Capture the cell that displays the provided text and extract its (X, Y) central coordinate. 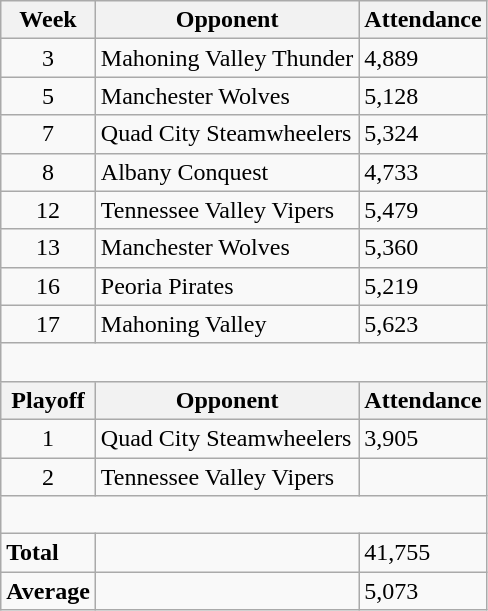
4,733 (423, 172)
5,324 (423, 134)
5,623 (423, 324)
1 (48, 438)
Peoria Pirates (226, 286)
Mahoning Valley Thunder (226, 58)
41,755 (423, 553)
Average (48, 591)
5 (48, 96)
Mahoning Valley (226, 324)
5,073 (423, 591)
5,219 (423, 286)
16 (48, 286)
7 (48, 134)
Albany Conquest (226, 172)
Playoff (48, 400)
2 (48, 477)
13 (48, 248)
3,905 (423, 438)
Total (48, 553)
4,889 (423, 58)
Week (48, 20)
17 (48, 324)
3 (48, 58)
5,128 (423, 96)
12 (48, 210)
5,360 (423, 248)
8 (48, 172)
5,479 (423, 210)
